Extract the [X, Y] coordinate from the center of the cell holding the provided text.  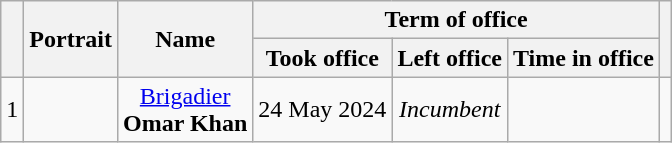
Term of office [456, 20]
Incumbent [450, 110]
Time in office [584, 58]
Name [184, 39]
Left office [450, 58]
Portrait [71, 39]
Took office [322, 58]
1 [12, 110]
24 May 2024 [322, 110]
BrigadierOmar Khan [184, 110]
